Provide the [x, y] coordinate of the cell's center where the given text is located.  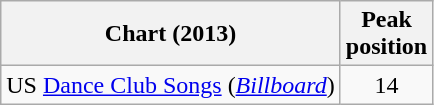
Chart (2013) [171, 34]
14 [386, 85]
US Dance Club Songs (Billboard) [171, 85]
Peakposition [386, 34]
